Find where the given text appears and provide that cell's center as [X, Y] coordinate. 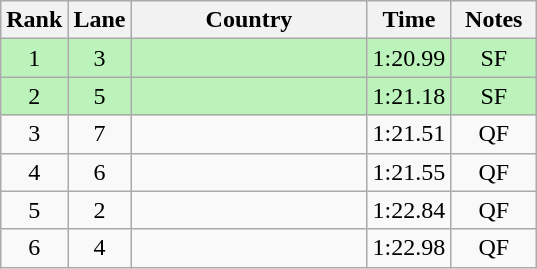
1:21.18 [409, 96]
1:20.99 [409, 58]
1:22.84 [409, 210]
1:21.55 [409, 172]
1:22.98 [409, 248]
Notes [494, 20]
7 [100, 134]
Time [409, 20]
Rank [34, 20]
Country [249, 20]
Lane [100, 20]
1 [34, 58]
1:21.51 [409, 134]
